Capture the cell that displays the provided text and extract its (X, Y) central coordinate. 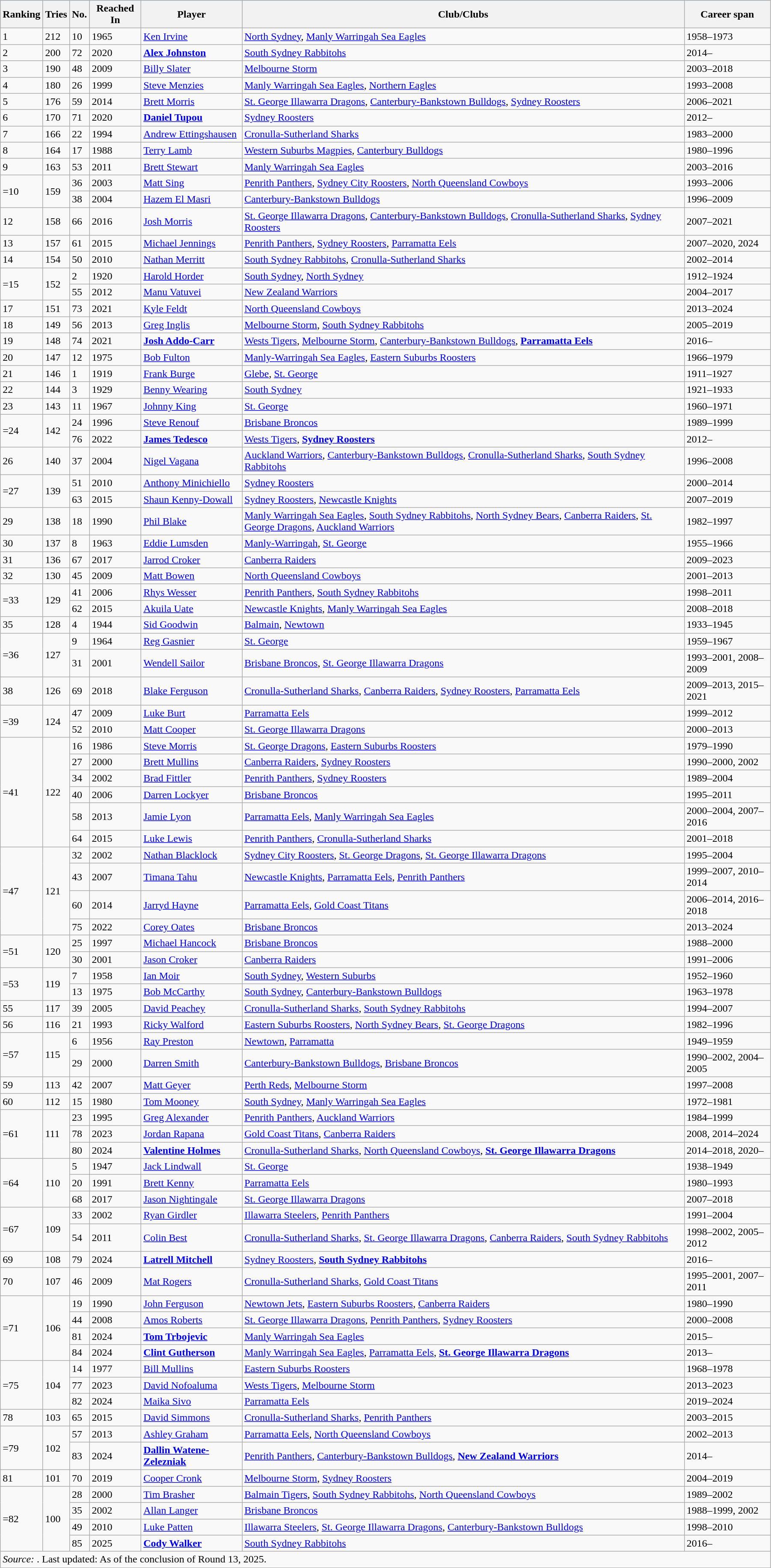
Mat Rogers (192, 1281)
=67 (21, 1229)
1968–1978 (727, 1369)
=53 (21, 984)
2006–2021 (727, 101)
Matt Sing (192, 183)
St. George Illawarra Dragons, Penrith Panthers, Sydney Roosters (463, 1320)
1993–2001, 2008–2009 (727, 663)
=39 (21, 721)
163 (56, 166)
Corey Oates (192, 927)
15 (79, 1101)
Blake Ferguson (192, 691)
143 (56, 406)
139 (56, 491)
126 (56, 691)
2008, 2014–2024 (727, 1134)
Parramatta Eels, Gold Coast Titans (463, 905)
2001–2018 (727, 839)
South Sydney, North Sydney (463, 276)
Steve Morris (192, 745)
10 (79, 36)
Brett Kenny (192, 1183)
Cronulla-Sutherland Sharks, Canberra Raiders, Sydney Roosters, Parramatta Eels (463, 691)
Brett Stewart (192, 166)
1999 (116, 85)
Canterbury-Bankstown Bulldogs, Brisbane Broncos (463, 1063)
Penrith Panthers, South Sydney Rabbitohs (463, 592)
1980–1996 (727, 150)
2019 (116, 1478)
1955–1966 (727, 543)
David Peachey (192, 1008)
47 (79, 713)
2002–2014 (727, 260)
Valentine Holmes (192, 1150)
63 (79, 499)
Brad Fittler (192, 778)
Nathan Blacklock (192, 855)
80 (79, 1150)
Sydney Roosters, Newcastle Knights (463, 499)
1979–1990 (727, 745)
2007–2019 (727, 499)
1938–1949 (727, 1167)
Tom Trbojevic (192, 1336)
76 (79, 439)
115 (56, 1054)
=33 (21, 600)
1963–1978 (727, 992)
157 (56, 244)
11 (79, 406)
Greg Alexander (192, 1118)
=61 (21, 1134)
138 (56, 521)
Allan Langer (192, 1511)
Manly Warringah Sea Eagles, Northern Eagles (463, 85)
140 (56, 460)
1949–1959 (727, 1041)
Ranking (21, 15)
1947 (116, 1167)
107 (56, 1281)
1988 (116, 150)
Clint Gutherson (192, 1352)
Illawarra Steelers, Penrith Panthers (463, 1215)
Dallin Watene-Zelezniak (192, 1456)
119 (56, 984)
=10 (21, 191)
=24 (21, 431)
1998–2010 (727, 1527)
51 (79, 483)
1933–1945 (727, 625)
Ashley Graham (192, 1434)
Wendell Sailor (192, 663)
1989–2002 (727, 1494)
Ken Irvine (192, 36)
1993 (116, 1025)
Newtown Jets, Eastern Suburbs Roosters, Canberra Raiders (463, 1304)
1929 (116, 390)
166 (56, 134)
1995–2011 (727, 795)
1990–2002, 2004–2005 (727, 1063)
54 (79, 1238)
1959–1967 (727, 641)
1963 (116, 543)
Phil Blake (192, 521)
James Tedesco (192, 439)
Alex Johnston (192, 53)
127 (56, 655)
200 (56, 53)
27 (79, 762)
Luke Lewis (192, 839)
2003–2018 (727, 69)
2018 (116, 691)
1997–2008 (727, 1085)
1989–1999 (727, 422)
Ian Moir (192, 976)
79 (79, 1259)
Anthony Minichiello (192, 483)
Tim Brasher (192, 1494)
New Zealand Warriors (463, 292)
1967 (116, 406)
142 (56, 431)
=82 (21, 1519)
=15 (21, 284)
1991 (116, 1183)
Eddie Lumsden (192, 543)
Cronulla-Sutherland Sharks (463, 134)
1983–2000 (727, 134)
Parramatta Eels, Manly Warringah Sea Eagles (463, 817)
2003 (116, 183)
65 (79, 1418)
Melbourne Storm, South Sydney Rabbitohs (463, 325)
Auckland Warriors, Canterbury-Bankstown Bulldogs, Cronulla-Sutherland Sharks, South Sydney Rabbitohs (463, 460)
121 (56, 891)
2016 (116, 221)
Bob McCarthy (192, 992)
=27 (21, 491)
Billy Slater (192, 69)
1995–2001, 2007–2011 (727, 1281)
2014–2018, 2020– (727, 1150)
Cronulla-Sutherland Sharks, South Sydney Rabbitohs (463, 1008)
1944 (116, 625)
137 (56, 543)
1995–2004 (727, 855)
1986 (116, 745)
Brett Morris (192, 101)
Jarryd Hayne (192, 905)
1966–1979 (727, 357)
Cronulla-Sutherland Sharks, North Queensland Cowboys, St. George Illawarra Dragons (463, 1150)
48 (79, 69)
Manly-Warringah Sea Eagles, Eastern Suburbs Roosters (463, 357)
1996–2008 (727, 460)
75 (79, 927)
50 (79, 260)
124 (56, 721)
52 (79, 729)
Jamie Lyon (192, 817)
Manly Warringah Sea Eagles, Parramatta Eels, St. George Illawarra Dragons (463, 1352)
130 (56, 576)
33 (79, 1215)
=51 (21, 951)
Josh Morris (192, 221)
Nigel Vagana (192, 460)
St. George Illawarra Dragons, Canterbury-Bankstown Bulldogs, Sydney Roosters (463, 101)
Tries (56, 15)
1912–1924 (727, 276)
212 (56, 36)
72 (79, 53)
28 (79, 1494)
36 (79, 183)
41 (79, 592)
1999–2007, 2010–2014 (727, 877)
2004–2019 (727, 1478)
1991–2006 (727, 959)
North Sydney, Manly Warringah Sea Eagles (463, 36)
Jason Croker (192, 959)
Illawarra Steelers, St. George Illawarra Dragons, Canterbury-Bankstown Bulldogs (463, 1527)
2013– (727, 1352)
1989–2004 (727, 778)
180 (56, 85)
Western Suburbs Magpies, Canterbury Bulldogs (463, 150)
Balmain Tigers, South Sydney Rabbitohs, North Queensland Cowboys (463, 1494)
Darren Lockyer (192, 795)
25 (79, 943)
1993–2006 (727, 183)
John Ferguson (192, 1304)
1958–1973 (727, 36)
77 (79, 1385)
Wests Tigers, Melbourne Storm, Canterbury-Bankstown Bulldogs, Parramatta Eels (463, 341)
158 (56, 221)
=75 (21, 1385)
Shaun Kenny-Dowall (192, 499)
2012 (116, 292)
1994 (116, 134)
1995 (116, 1118)
No. (79, 15)
1982–1997 (727, 521)
Terry Lamb (192, 150)
58 (79, 817)
South Sydney, Canterbury-Bankstown Bulldogs (463, 992)
2008 (116, 1320)
South Sydney, Western Suburbs (463, 976)
39 (79, 1008)
16 (79, 745)
=71 (21, 1328)
1960–1971 (727, 406)
Daniel Tupou (192, 118)
45 (79, 576)
2000–2004, 2007–2016 (727, 817)
Jarrod Croker (192, 560)
43 (79, 877)
1993–2008 (727, 85)
2005 (116, 1008)
101 (56, 1478)
Reached In (116, 15)
St. George Illawarra Dragons, Canterbury-Bankstown Bulldogs, Cronulla-Sutherland Sharks, Sydney Roosters (463, 221)
Penrith Panthers, Canterbury-Bankstown Bulldogs, New Zealand Warriors (463, 1456)
100 (56, 1519)
Jack Lindwall (192, 1167)
85 (79, 1543)
Harold Horder (192, 276)
Ray Preston (192, 1041)
Career span (727, 15)
144 (56, 390)
Melbourne Storm (463, 69)
Maika Sivo (192, 1402)
Newtown, Parramatta (463, 1041)
2015– (727, 1336)
117 (56, 1008)
148 (56, 341)
1972–1981 (727, 1101)
1988–2000 (727, 943)
1984–1999 (727, 1118)
Hazem El Masri (192, 199)
Colin Best (192, 1238)
53 (79, 166)
176 (56, 101)
46 (79, 1281)
102 (56, 1448)
64 (79, 839)
Manly Warringah Sea Eagles, South Sydney Rabbitohs, North Sydney Bears, Canberra Raiders, St. George Dragons, Auckland Warriors (463, 521)
152 (56, 284)
1994–2007 (727, 1008)
Perth Reds, Melbourne Storm (463, 1085)
Eastern Suburbs Roosters (463, 1369)
2000–2014 (727, 483)
73 (79, 309)
68 (79, 1199)
Canberra Raiders, Sydney Roosters (463, 762)
1911–1927 (727, 374)
1999–2012 (727, 713)
37 (79, 460)
1998–2011 (727, 592)
Gold Coast Titans, Canberra Raiders (463, 1134)
Matt Cooper (192, 729)
49 (79, 1527)
Tom Mooney (192, 1101)
1997 (116, 943)
66 (79, 221)
Club/Clubs (463, 15)
1988–1999, 2002 (727, 1511)
120 (56, 951)
Eastern Suburbs Roosters, North Sydney Bears, St. George Dragons (463, 1025)
129 (56, 600)
2000–2008 (727, 1320)
Steve Menzies (192, 85)
84 (79, 1352)
103 (56, 1418)
116 (56, 1025)
1919 (116, 374)
1952–1960 (727, 976)
Johnny King (192, 406)
Source: . Last updated: As of the conclusion of Round 13, 2025. (385, 1559)
2009–2013, 2015–2021 (727, 691)
2007–2021 (727, 221)
Penrith Panthers, Sydney City Roosters, North Queensland Cowboys (463, 183)
110 (56, 1183)
=64 (21, 1183)
Latrell Mitchell (192, 1259)
61 (79, 244)
170 (56, 118)
Michael Jennings (192, 244)
1965 (116, 36)
Player (192, 15)
151 (56, 309)
=79 (21, 1448)
2009–2023 (727, 560)
1958 (116, 976)
24 (79, 422)
159 (56, 191)
2003–2016 (727, 166)
112 (56, 1101)
2003–2015 (727, 1418)
Penrith Panthers, Auckland Warriors (463, 1118)
2001–2013 (727, 576)
1998–2002, 2005–2012 (727, 1238)
Luke Patten (192, 1527)
Akuila Uate (192, 609)
154 (56, 260)
Rhys Wesser (192, 592)
Josh Addo-Carr (192, 341)
Sid Goodwin (192, 625)
1977 (116, 1369)
34 (79, 778)
Jason Nightingale (192, 1199)
67 (79, 560)
Greg Inglis (192, 325)
2008–2018 (727, 609)
164 (56, 150)
1980 (116, 1101)
Benny Wearing (192, 390)
St. George Dragons, Eastern Suburbs Roosters (463, 745)
146 (56, 374)
128 (56, 625)
122 (56, 792)
Ryan Girdler (192, 1215)
Cody Walker (192, 1543)
1980–1993 (727, 1183)
Matt Geyer (192, 1085)
Brisbane Broncos, St. George Illawarra Dragons (463, 663)
2004–2017 (727, 292)
Nathan Merritt (192, 260)
Wests Tigers, Sydney Roosters (463, 439)
71 (79, 118)
2007–2018 (727, 1199)
Manu Vatuvei (192, 292)
=47 (21, 891)
1964 (116, 641)
40 (79, 795)
South Sydney Rabbitohs, Cronulla-Sutherland Sharks (463, 260)
1920 (116, 276)
147 (56, 357)
109 (56, 1229)
113 (56, 1085)
2005–2019 (727, 325)
Steve Renouf (192, 422)
136 (56, 560)
190 (56, 69)
44 (79, 1320)
Wests Tigers, Melbourne Storm (463, 1385)
=41 (21, 792)
Cronulla-Sutherland Sharks, Penrith Panthers (463, 1418)
Andrew Ettingshausen (192, 134)
Brett Mullins (192, 762)
Bob Fulton (192, 357)
2013–2023 (727, 1385)
1996–2009 (727, 199)
Kyle Feldt (192, 309)
2006–2014, 2016–2018 (727, 905)
Ricky Walford (192, 1025)
2025 (116, 1543)
David Simmons (192, 1418)
Cronulla-Sutherland Sharks, Gold Coast Titans (463, 1281)
2002–2013 (727, 1434)
111 (56, 1134)
149 (56, 325)
Penrith Panthers, Cronulla-Sutherland Sharks (463, 839)
62 (79, 609)
Penrith Panthers, Sydney Roosters, Parramatta Eels (463, 244)
1982–1996 (727, 1025)
2019–2024 (727, 1402)
Sydney City Roosters, St. George Dragons, St. George Illawarra Dragons (463, 855)
104 (56, 1385)
Melbourne Storm, Sydney Roosters (463, 1478)
74 (79, 341)
David Nofoaluma (192, 1385)
Amos Roberts (192, 1320)
42 (79, 1085)
South Sydney, Manly Warringah Sea Eagles (463, 1101)
1921–1933 (727, 390)
Frank Burge (192, 374)
1990–2000, 2002 (727, 762)
1956 (116, 1041)
Darren Smith (192, 1063)
Parramatta Eels, North Queensland Cowboys (463, 1434)
106 (56, 1328)
Penrith Panthers, Sydney Roosters (463, 778)
Jordan Rapana (192, 1134)
Michael Hancock (192, 943)
57 (79, 1434)
Timana Tahu (192, 877)
83 (79, 1456)
Luke Burt (192, 713)
Cronulla-Sutherland Sharks, St. George Illawarra Dragons, Canberra Raiders, South Sydney Rabbitohs (463, 1238)
Sydney Roosters, South Sydney Rabbitohs (463, 1259)
2000–2013 (727, 729)
Canterbury-Bankstown Bulldogs (463, 199)
Manly-Warringah, St. George (463, 543)
1991–2004 (727, 1215)
Newcastle Knights, Manly Warringah Sea Eagles (463, 609)
Matt Bowen (192, 576)
1996 (116, 422)
Cooper Cronk (192, 1478)
=57 (21, 1054)
Glebe, St. George (463, 374)
Bill Mullins (192, 1369)
Balmain, Newtown (463, 625)
Reg Gasnier (192, 641)
108 (56, 1259)
82 (79, 1402)
Newcastle Knights, Parramatta Eels, Penrith Panthers (463, 877)
South Sydney (463, 390)
2007–2020, 2024 (727, 244)
=36 (21, 655)
1980–1990 (727, 1304)
